Provide the (x, y) coordinate of the cell's center where the given text is located.  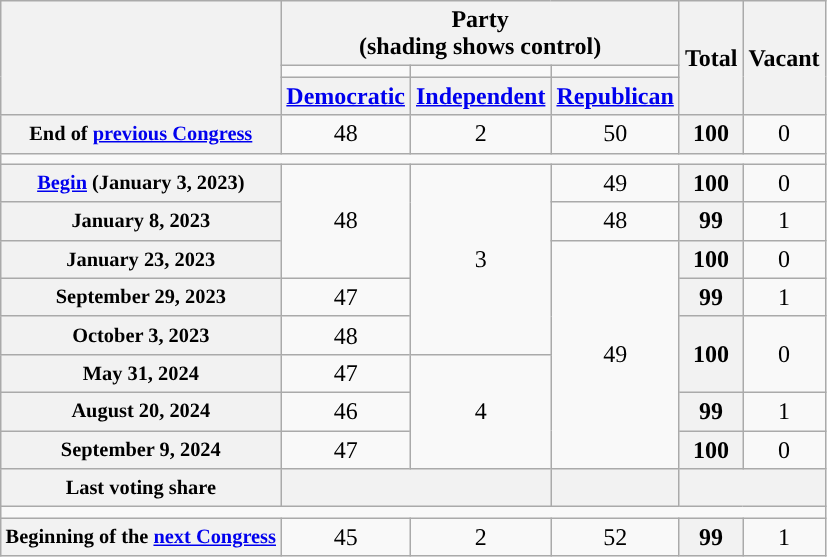
Party(shading shows control) (480, 34)
Vacant (784, 58)
Total (711, 58)
Republican (615, 96)
Last voting share (141, 488)
Begin (January 3, 2023) (141, 183)
50 (615, 134)
January 23, 2023 (141, 259)
4 (480, 411)
3 (480, 259)
May 31, 2024 (141, 373)
Democratic (346, 96)
September 9, 2024 (141, 449)
January 8, 2023 (141, 221)
Beginning of the next Congress (141, 537)
October 3, 2023 (141, 335)
46 (346, 411)
September 29, 2023 (141, 297)
45 (346, 537)
52 (615, 537)
Independent (480, 96)
August 20, 2024 (141, 411)
End of previous Congress (141, 134)
